Search for the cell housing the specified text and yield its [X, Y] center coordinate. 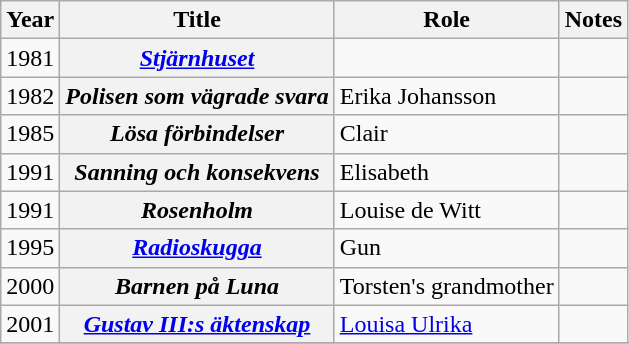
Sanning och konsekvens [197, 172]
Radioskugga [197, 248]
1981 [30, 58]
1982 [30, 96]
Louise de Witt [446, 210]
Louisa Ulrika [446, 324]
Role [446, 20]
Gun [446, 248]
Title [197, 20]
Barnen på Luna [197, 286]
1985 [30, 134]
Rosenholm [197, 210]
Notes [593, 20]
Elisabeth [446, 172]
Clair [446, 134]
2000 [30, 286]
2001 [30, 324]
Gustav III:s äktenskap [197, 324]
Erika Johansson [446, 96]
Year [30, 20]
Polisen som vägrade svara [197, 96]
1995 [30, 248]
Torsten's grandmother [446, 286]
Stjärnhuset [197, 58]
Lösa förbindelser [197, 134]
